Search for the cell housing the specified text and yield its (X, Y) center coordinate. 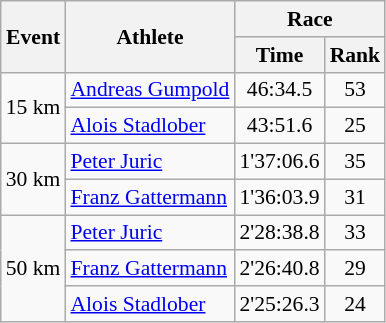
2'25:26.3 (279, 304)
Andreas Gumpold (150, 90)
29 (356, 269)
Time (279, 55)
24 (356, 304)
1'37:06.6 (279, 162)
Event (34, 36)
35 (356, 162)
2'28:38.8 (279, 233)
Race (310, 19)
1'36:03.9 (279, 197)
25 (356, 126)
46:34.5 (279, 90)
53 (356, 90)
Rank (356, 55)
31 (356, 197)
15 km (34, 108)
2'26:40.8 (279, 269)
43:51.6 (279, 126)
33 (356, 233)
50 km (34, 268)
30 km (34, 180)
Athlete (150, 36)
